Search for the cell housing the specified text and yield its [X, Y] center coordinate. 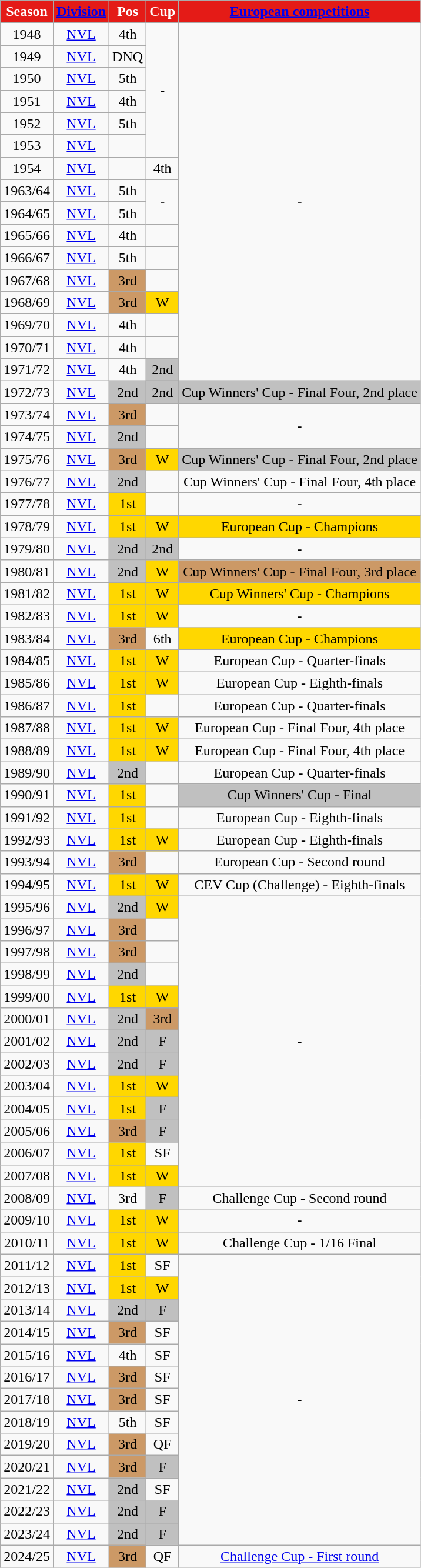
2002/03 [27, 1064]
2004/05 [27, 1109]
2016/17 [27, 1377]
2008/09 [27, 1198]
1996/97 [27, 929]
1971/72 [27, 370]
1966/67 [27, 258]
1953 [27, 146]
Challenge Cup - Second round [300, 1198]
6th [162, 638]
1988/89 [27, 750]
1982/83 [27, 616]
1977/78 [27, 504]
1981/82 [27, 593]
1984/85 [27, 661]
1993/94 [27, 862]
2017/18 [27, 1400]
Cup Winners' Cup - Champions [300, 593]
European Cup - Second round [300, 862]
Challenge Cup - First round [300, 1556]
1983/84 [27, 638]
1994/95 [27, 885]
1973/74 [27, 415]
1998/99 [27, 974]
1976/77 [27, 482]
2007/08 [27, 1176]
1968/69 [27, 303]
2021/22 [27, 1489]
CEV Cup (Challenge) - Eighth-finals [300, 885]
Cup Winners' Cup - Final Four, 4th place [300, 482]
1967/68 [27, 281]
1965/66 [27, 235]
1979/80 [27, 549]
1985/86 [27, 683]
2023/24 [27, 1534]
1975/76 [27, 459]
1989/90 [27, 773]
Cup Winners' Cup - Final Four, 3rd place [300, 571]
2005/06 [27, 1131]
1995/96 [27, 907]
1980/81 [27, 571]
1950 [27, 79]
2015/16 [27, 1355]
1974/75 [27, 437]
Cup [162, 12]
2020/21 [27, 1467]
Cup Winners' Cup - Final [300, 795]
2000/01 [27, 1019]
Challenge Cup - 1/16 Final [300, 1243]
DNQ [128, 56]
2001/02 [27, 1042]
Division [81, 12]
1986/87 [27, 706]
2024/25 [27, 1556]
2010/11 [27, 1243]
1948 [27, 34]
1949 [27, 56]
2019/20 [27, 1444]
2013/14 [27, 1310]
1963/64 [27, 191]
Pos [128, 12]
2003/04 [27, 1086]
1991/92 [27, 818]
1999/00 [27, 997]
1951 [27, 101]
1969/70 [27, 325]
1954 [27, 168]
2011/12 [27, 1265]
1978/79 [27, 526]
1964/65 [27, 213]
1992/93 [27, 840]
2006/07 [27, 1153]
European competitions [300, 12]
2014/15 [27, 1332]
1972/73 [27, 392]
Season [27, 12]
1990/91 [27, 795]
2009/10 [27, 1220]
2012/13 [27, 1287]
2022/23 [27, 1512]
1970/71 [27, 348]
1987/88 [27, 728]
1952 [27, 124]
1997/98 [27, 952]
2018/19 [27, 1422]
